From the cell containing the given text, extract its center point as [x, y] coordinate. 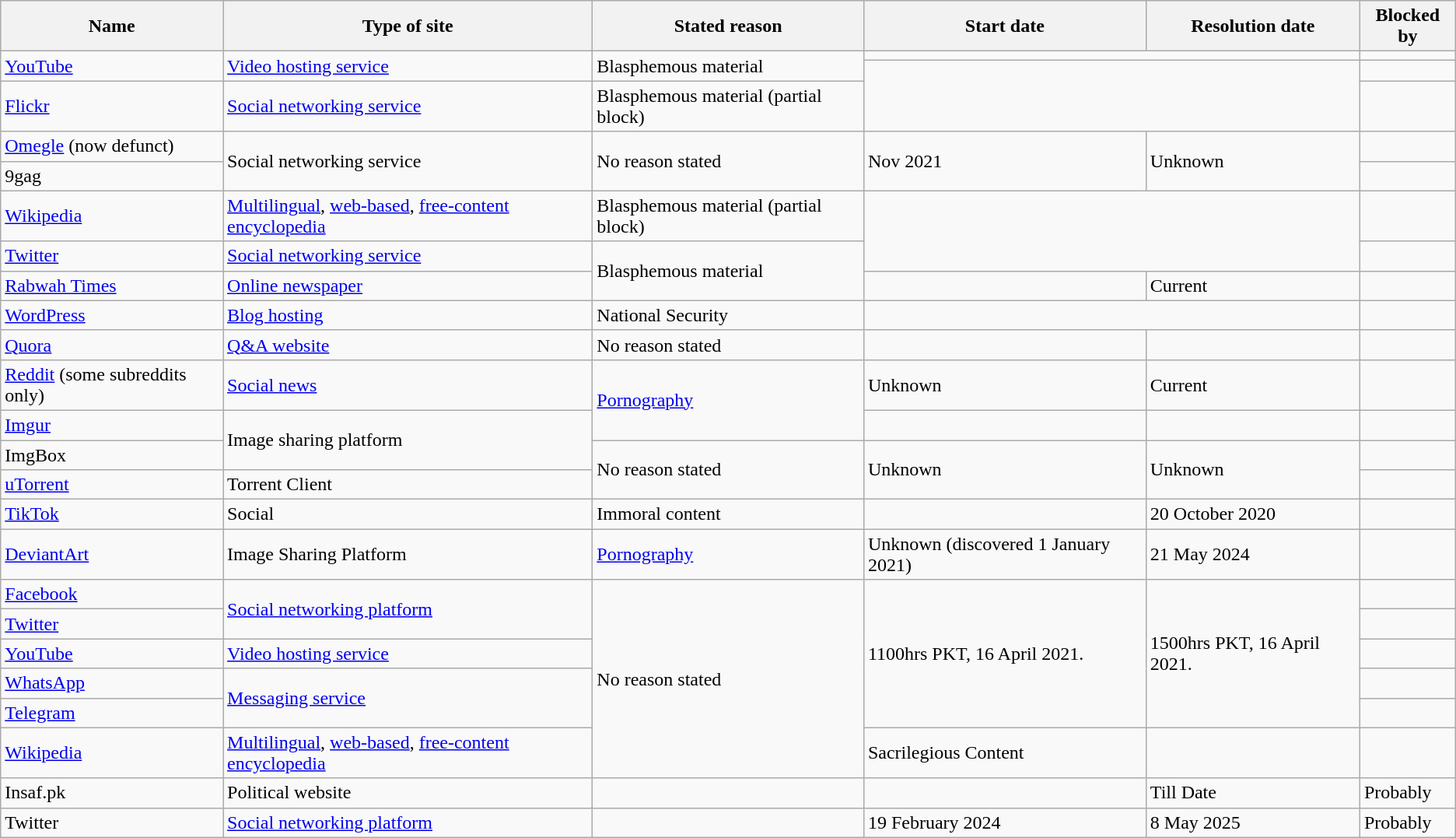
WhatsApp [112, 683]
1500hrs PKT, 16 April 2021. [1252, 654]
Reddit (some subreddits only) [112, 384]
Insaf.pk [112, 793]
Rabwah Times [112, 286]
Imgur [112, 425]
TikTok [112, 514]
ImgBox [112, 455]
19 February 2024 [1005, 822]
Flickr [112, 106]
Nov 2021 [1005, 161]
Till Date [1252, 793]
1100hrs PKT, 16 April 2021. [1005, 654]
National Security [728, 315]
Blog hosting [408, 315]
Stated reason [728, 26]
Telegram [112, 713]
WordPress [112, 315]
Resolution date [1252, 26]
Omegle (now defunct) [112, 146]
20 October 2020 [1252, 514]
Social news [408, 384]
Torrent Client [408, 485]
Image sharing platform [408, 440]
Start date [1005, 26]
Immoral content [728, 514]
Q&A website [408, 345]
DeviantArt [112, 554]
Image Sharing Platform [408, 554]
Political website [408, 793]
8 May 2025 [1252, 822]
Name [112, 26]
9gag [112, 176]
Messaging service [408, 698]
Sacrilegious Content [1005, 753]
Blocked by [1408, 26]
Facebook [112, 594]
Quora [112, 345]
uTorrent [112, 485]
Online newspaper [408, 286]
Unknown (discovered 1 January 2021) [1005, 554]
Social [408, 514]
Type of site [408, 26]
21 May 2024 [1252, 554]
